Find where the given text appears and provide that cell's center as [x, y] coordinate. 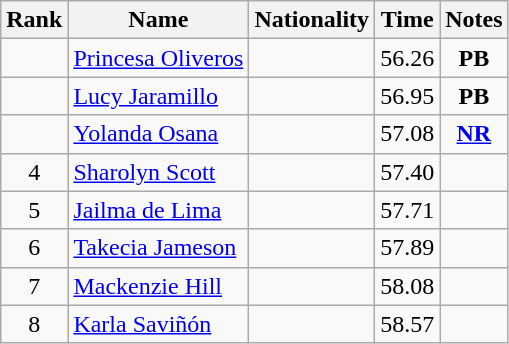
58.08 [408, 286]
Jailma de Lima [158, 210]
Notes [474, 20]
5 [34, 210]
4 [34, 172]
57.89 [408, 248]
58.57 [408, 324]
Name [158, 20]
Karla Saviñón [158, 324]
Mackenzie Hill [158, 286]
Nationality [312, 20]
Rank [34, 20]
Princesa Oliveros [158, 58]
NR [474, 134]
Time [408, 20]
57.71 [408, 210]
7 [34, 286]
Takecia Jameson [158, 248]
56.26 [408, 58]
Yolanda Osana [158, 134]
8 [34, 324]
Lucy Jaramillo [158, 96]
6 [34, 248]
57.40 [408, 172]
56.95 [408, 96]
Sharolyn Scott [158, 172]
57.08 [408, 134]
